Output the (x, y) coordinate of the center of the cell containing the given text.  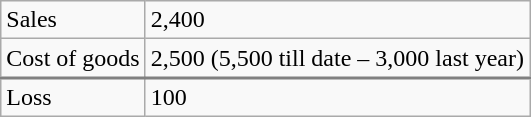
Cost of goods (73, 58)
Sales (73, 20)
2,500 (5,500 till date – 3,000 last year) (337, 58)
2,400 (337, 20)
Loss (73, 98)
100 (337, 98)
